Search for the cell housing the specified text and yield its (x, y) center coordinate. 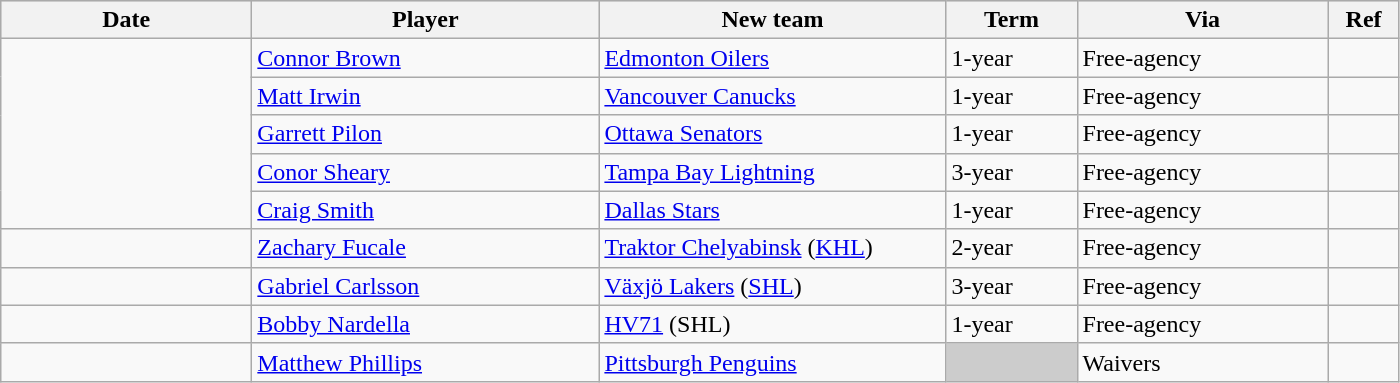
Term (1012, 20)
Edmonton Oilers (772, 58)
Matthew Phillips (426, 362)
New team (772, 20)
Player (426, 20)
Dallas Stars (772, 210)
Bobby Nardella (426, 324)
Matt Irwin (426, 96)
Traktor Chelyabinsk (KHL) (772, 248)
2-year (1012, 248)
Vancouver Canucks (772, 96)
Date (126, 20)
Zachary Fucale (426, 248)
Ottawa Senators (772, 134)
Craig Smith (426, 210)
HV71 (SHL) (772, 324)
Tampa Bay Lightning (772, 172)
Conor Sheary (426, 172)
Waivers (1202, 362)
Pittsburgh Penguins (772, 362)
Connor Brown (426, 58)
Gabriel Carlsson (426, 286)
Ref (1364, 20)
Garrett Pilon (426, 134)
Via (1202, 20)
Växjö Lakers (SHL) (772, 286)
